Provide the (X, Y) coordinate of the cell's center where the given text is located.  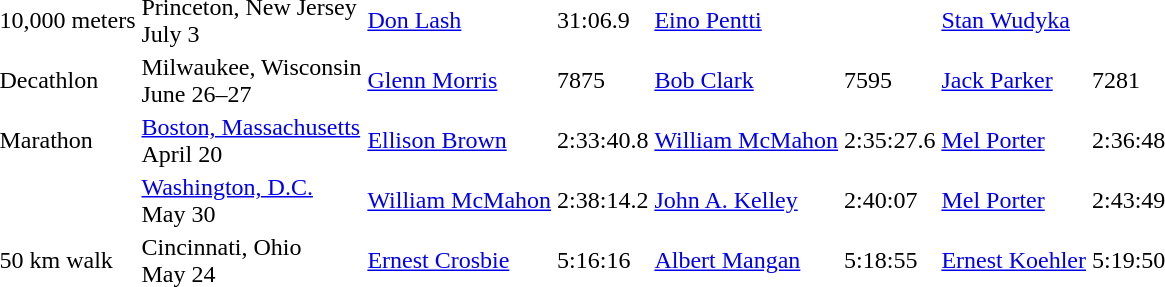
Glenn Morris (460, 80)
2:40:07 (890, 200)
Washington, D.C.May 30 (252, 200)
Bob Clark (746, 80)
Milwaukee, WisconsinJune 26–27 (252, 80)
7875 (603, 80)
2:38:14.2 (603, 200)
Jack Parker (1014, 80)
2:33:40.8 (603, 140)
Boston, MassachusettsApril 20 (252, 140)
7595 (890, 80)
Ellison Brown (460, 140)
John A. Kelley (746, 200)
2:35:27.6 (890, 140)
